Identify which cell holds the provided text, then report its [X, Y] central coordinate. 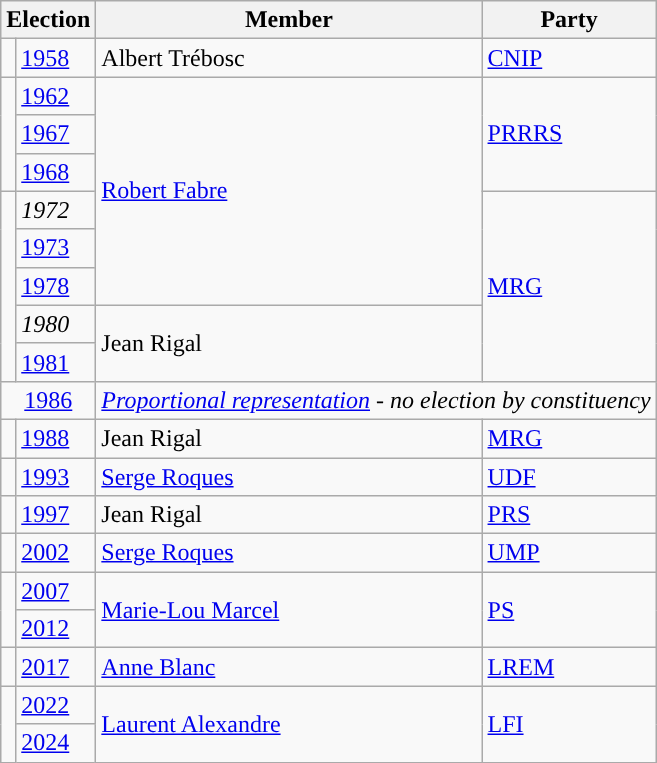
1993 [56, 477]
UMP [569, 553]
1986 [48, 400]
1967 [56, 134]
1978 [56, 286]
Election [48, 20]
1958 [56, 58]
1980 [56, 324]
Albert Trébosc [289, 58]
2002 [56, 553]
2007 [56, 591]
PS [569, 610]
UDF [569, 477]
LREM [569, 667]
LFI [569, 724]
1968 [56, 172]
PRS [569, 515]
2017 [56, 667]
2022 [56, 705]
1962 [56, 96]
1988 [56, 438]
2012 [56, 629]
Marie-Lou Marcel [289, 610]
CNIP [569, 58]
PRRRS [569, 134]
1973 [56, 248]
Laurent Alexandre [289, 724]
Party [569, 20]
Member [289, 20]
Anne Blanc [289, 667]
1972 [56, 210]
1981 [56, 362]
Proportional representation - no election by constituency [376, 400]
Robert Fabre [289, 191]
1997 [56, 515]
2024 [56, 743]
